Find where the given text appears and provide that cell's center as (X, Y) coordinate. 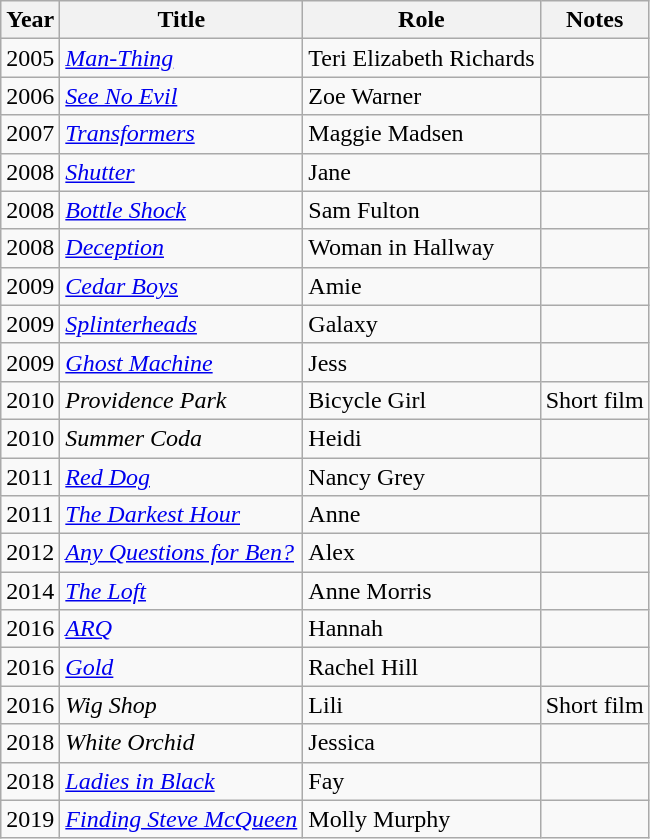
Deception (182, 248)
See No Evil (182, 96)
Man-Thing (182, 58)
Finding Steve McQueen (182, 819)
Nancy Grey (422, 477)
Amie (422, 286)
The Darkest Hour (182, 515)
Wig Shop (182, 705)
2006 (30, 96)
Gold (182, 667)
Summer Coda (182, 438)
Anne (422, 515)
Hannah (422, 629)
Year (30, 20)
2012 (30, 553)
Jess (422, 362)
Shutter (182, 172)
Rachel Hill (422, 667)
Providence Park (182, 400)
Bicycle Girl (422, 400)
Fay (422, 781)
White Orchid (182, 743)
Ghost Machine (182, 362)
ARQ (182, 629)
Role (422, 20)
Sam Fulton (422, 210)
2005 (30, 58)
Anne Morris (422, 591)
Alex (422, 553)
Ladies in Black (182, 781)
Zoe Warner (422, 96)
Title (182, 20)
2019 (30, 819)
2007 (30, 134)
Woman in Hallway (422, 248)
Heidi (422, 438)
Jane (422, 172)
Bottle Shock (182, 210)
Teri Elizabeth Richards (422, 58)
Transformers (182, 134)
The Loft (182, 591)
Splinterheads (182, 324)
Red Dog (182, 477)
Any Questions for Ben? (182, 553)
Jessica (422, 743)
Molly Murphy (422, 819)
Notes (594, 20)
Lili (422, 705)
Maggie Madsen (422, 134)
Cedar Boys (182, 286)
Galaxy (422, 324)
2014 (30, 591)
